Detect which cell encompasses the target text, then output its (X, Y) center coordinate. 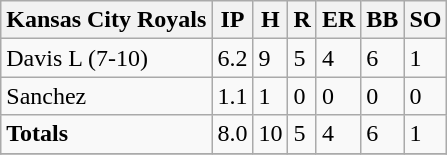
IP (232, 20)
9 (270, 58)
8.0 (232, 134)
H (270, 20)
Davis L (7-10) (106, 58)
6.2 (232, 58)
1.1 (232, 96)
10 (270, 134)
Kansas City Royals (106, 20)
R (302, 20)
Totals (106, 134)
SO (426, 20)
Sanchez (106, 96)
ER (338, 20)
BB (382, 20)
